Identify which cell holds the provided text, then report its (X, Y) central coordinate. 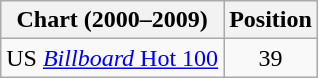
Chart (2000–2009) (112, 20)
39 (271, 58)
Position (271, 20)
US Billboard Hot 100 (112, 58)
